Scan for the cell matching the given text and deliver its [x, y] coordinate at center. 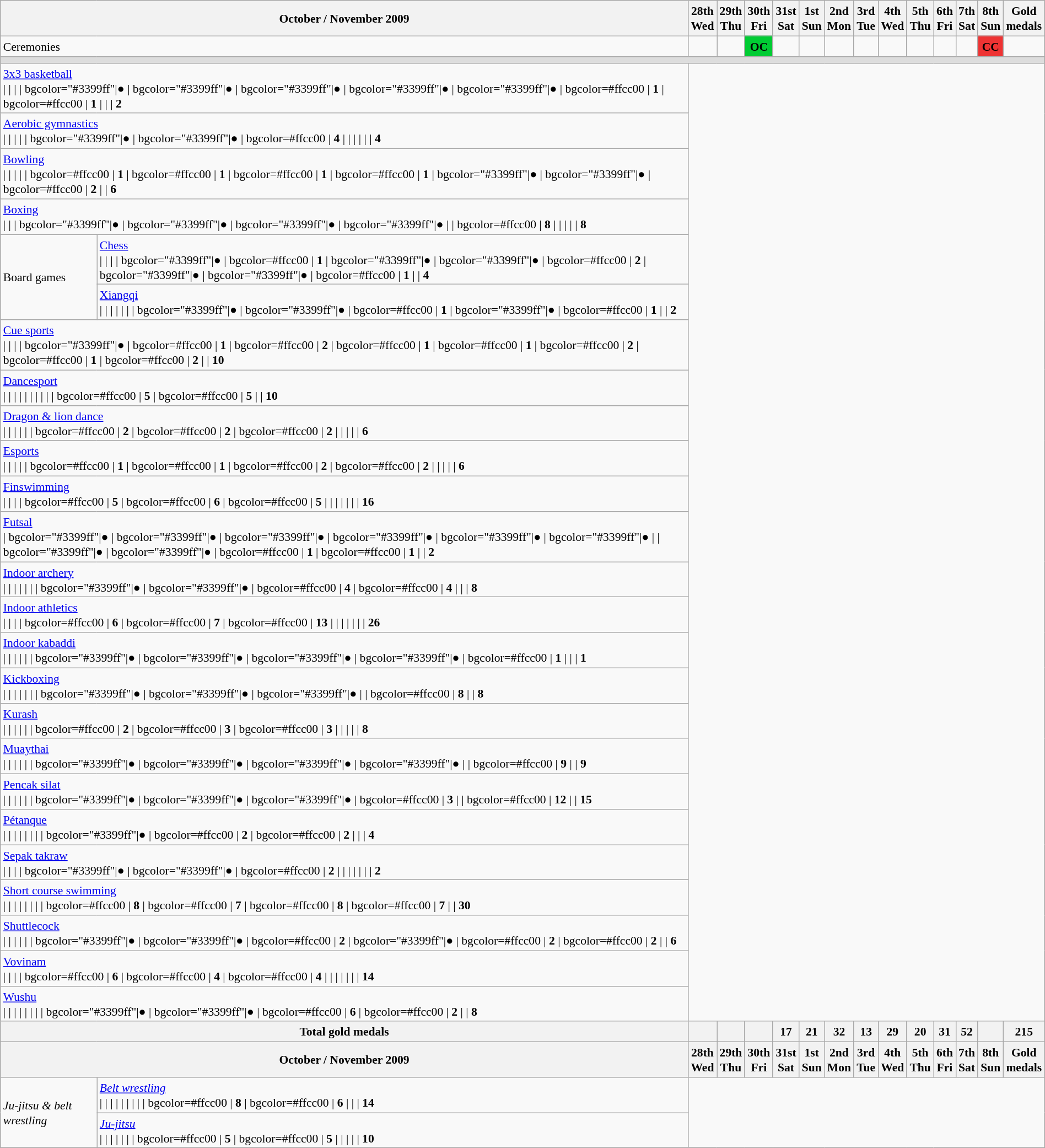
21 [812, 1031]
Xiangqi| | | | | | | bgcolor="#3399ff"|● | bgcolor="#3399ff"|● | bgcolor=#ffcc00 | 1 | bgcolor="#3399ff"|● | bgcolor=#ffcc00 | 1 | | 2 [392, 302]
Pétanque| | | | | | | | bgcolor="#3399ff"|● | bgcolor=#ffcc00 | 2 | bgcolor=#ffcc00 | 2 | | | 4 [344, 827]
Indoor archery| | | | | | | bgcolor="#3399ff"|● | bgcolor="#3399ff"|● | bgcolor=#ffcc00 | 4 | bgcolor=#ffcc00 | 4 | | | 8 [344, 580]
Board games [49, 277]
Muaythai| | | | | | bgcolor="#3399ff"|● | bgcolor="#3399ff"|● | bgcolor="#3399ff"|● | bgcolor="#3399ff"|● | | bgcolor=#ffcc00 | 9 | | 9 [344, 756]
17 [786, 1031]
29 [892, 1031]
Indoor athletics| | | | bgcolor=#ffcc00 | 6 | bgcolor=#ffcc00 | 7 | bgcolor=#ffcc00 | 13 | | | | | | | 26 [344, 615]
Esports| | | | | bgcolor=#ffcc00 | 1 | bgcolor=#ffcc00 | 1 | bgcolor=#ffcc00 | 2 | bgcolor=#ffcc00 | 2 | | | | | 6 [344, 458]
Aerobic gymnastics| | | | | bgcolor="#3399ff"|● | bgcolor="#3399ff"|● | bgcolor=#ffcc00 | 4 | | | | | | 4 [344, 131]
CC [990, 46]
OC [758, 46]
Kickboxing| | | | | | | bgcolor="#3399ff"|● | bgcolor="#3399ff"|● | bgcolor="#3399ff"|● | | bgcolor=#ffcc00 | 8 | | 8 [344, 685]
Short course swimming| | | | | | | | bgcolor=#ffcc00 | 8 | bgcolor=#ffcc00 | 7 | bgcolor=#ffcc00 | 8 | bgcolor=#ffcc00 | 7 | | 30 [344, 898]
Total gold medals [344, 1031]
Boxing| | | bgcolor="#3399ff"|● | bgcolor="#3399ff"|● | bgcolor="#3399ff"|● | bgcolor="#3399ff"|● | | bgcolor=#ffcc00 | 8 | | | | | 8 [344, 217]
Sepak takraw| | | | bgcolor="#3399ff"|● | bgcolor="#3399ff"|● | bgcolor=#ffcc00 | 2 | | | | | | | 2 [344, 862]
Dancesport| | | | | | | | | | bgcolor=#ffcc00 | 5 | bgcolor=#ffcc00 | 5 | | 10 [344, 388]
Ju-jitsu & belt wrestling [49, 1113]
Indoor kabaddi| | | | | | bgcolor="#3399ff"|● | bgcolor="#3399ff"|● | bgcolor="#3399ff"|● | bgcolor="#3399ff"|● | bgcolor=#ffcc00 | 1 | | | 1 [344, 650]
20 [920, 1031]
Ju-jitsu| | | | | | | bgcolor=#ffcc00 | 5 | bgcolor=#ffcc00 | 5 | | | | | 10 [392, 1130]
Wushu| | | | | | | | bgcolor="#3399ff"|● | bgcolor="#3399ff"|● | bgcolor=#ffcc00 | 6 | bgcolor=#ffcc00 | 2 | | 8 [344, 1004]
Kurash| | | | | | bgcolor=#ffcc00 | 2 | bgcolor=#ffcc00 | 3 | bgcolor=#ffcc00 | 3 | | | | | 8 [344, 721]
Belt wrestling| | | | | | | | | bgcolor=#ffcc00 | 8 | bgcolor=#ffcc00 | 6 | | | 14 [392, 1095]
215 [1024, 1031]
Vovinam| | | | bgcolor=#ffcc00 | 6 | bgcolor=#ffcc00 | 4 | bgcolor=#ffcc00 | 4 | | | | | | | 14 [344, 968]
31 [945, 1031]
Finswimming| | | | bgcolor=#ffcc00 | 5 | bgcolor=#ffcc00 | 6 | bgcolor=#ffcc00 | 5 | | | | | | | 16 [344, 493]
Ceremonies [344, 46]
Dragon & lion dance| | | | | | bgcolor=#ffcc00 | 2 | bgcolor=#ffcc00 | 2 | bgcolor=#ffcc00 | 2 | | | | | 6 [344, 423]
Pencak silat| | | | | | bgcolor="#3399ff"|● | bgcolor="#3399ff"|● | bgcolor="#3399ff"|● | bgcolor=#ffcc00 | 3 | | bgcolor=#ffcc00 | 12 | | 15 [344, 791]
32 [839, 1031]
52 [967, 1031]
13 [866, 1031]
